Return the (X, Y) coordinate for the center point of the cell that contains the specified text.  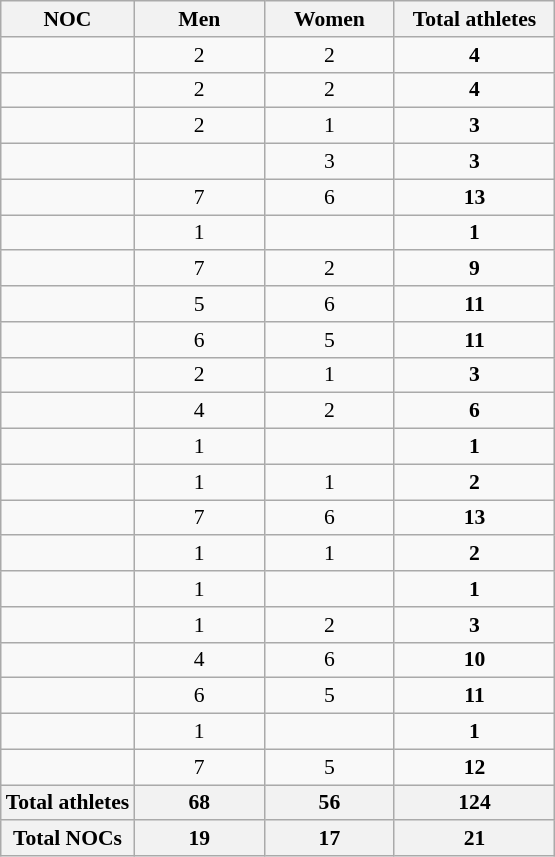
Women (329, 19)
19 (199, 839)
12 (474, 767)
Men (199, 19)
NOC (68, 19)
9 (474, 269)
124 (474, 803)
56 (329, 803)
21 (474, 839)
17 (329, 839)
Total NOCs (68, 839)
10 (474, 660)
68 (199, 803)
